Provide the (x, y) coordinate of the cell's center where the given text is located.  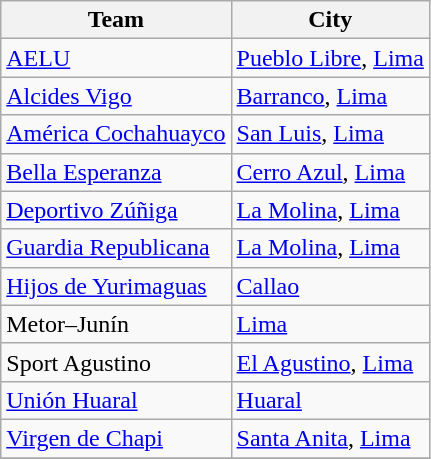
Callao (330, 286)
Metor–Junín (116, 324)
Team (116, 20)
Virgen de Chapi (116, 438)
Huaral (330, 400)
Pueblo Libre, Lima (330, 58)
Barranco, Lima (330, 96)
Unión Huaral (116, 400)
Sport Agustino (116, 362)
Deportivo Zúñiga (116, 210)
Lima (330, 324)
América Cochahuayco (116, 134)
Bella Esperanza (116, 172)
Alcides Vigo (116, 96)
Santa Anita, Lima (330, 438)
AELU (116, 58)
Cerro Azul, Lima (330, 172)
El Agustino, Lima (330, 362)
Guardia Republicana (116, 248)
San Luis, Lima (330, 134)
Hijos de Yurimaguas (116, 286)
City (330, 20)
